From the cell containing the given text, extract its center point as [x, y] coordinate. 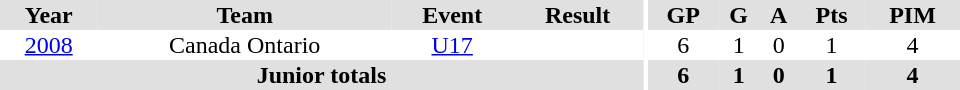
Event [452, 15]
G [738, 15]
PIM [912, 15]
Team [244, 15]
Junior totals [322, 75]
Pts [832, 15]
2008 [48, 45]
Canada Ontario [244, 45]
Result [578, 15]
U17 [452, 45]
GP [684, 15]
Year [48, 15]
A [778, 15]
